Detect which cell encompasses the target text, then output its (x, y) center coordinate. 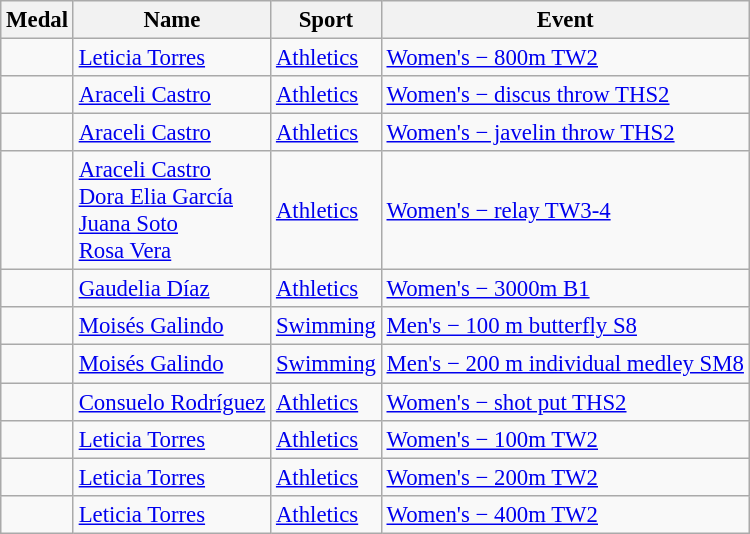
Women's − shot put THS2 (565, 402)
Women's − 400m TW2 (565, 514)
Araceli Castro Dora Elia García Juana Soto Rosa Vera (172, 210)
Sport (326, 20)
Women's − javelin throw THS2 (565, 133)
Women's − 3000m B1 (565, 289)
Men's − 100 m butterfly S8 (565, 327)
Women's − relay TW3-4 (565, 210)
Medal (38, 20)
Gaudelia Díaz (172, 289)
Consuelo Rodríguez (172, 402)
Women's − 800m TW2 (565, 58)
Women's − 200m TW2 (565, 477)
Men's − 200 m individual medley SM8 (565, 364)
Women's − 100m TW2 (565, 439)
Name (172, 20)
Event (565, 20)
Women's − discus throw THS2 (565, 95)
